From the cell containing the given text, extract its center point as [x, y] coordinate. 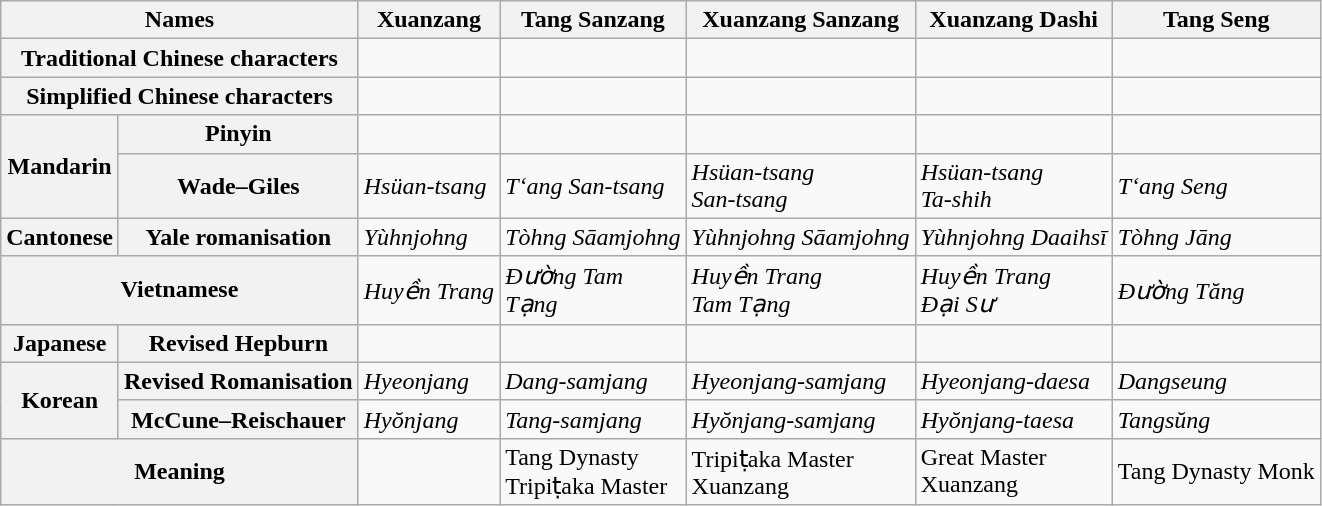
Japanese [60, 343]
Tang Seng [1216, 20]
Yùhnjohng Daaihsī [1014, 237]
Huyền Trang [428, 290]
Tripiṭaka MasterXuanzang [800, 472]
Hyeonjang [428, 381]
Cantonese [60, 237]
Tòhng Jāng [1216, 237]
Hyŏnjang-samjang [800, 419]
Simplified Chinese characters [180, 96]
Xuanzang Sanzang [800, 20]
Hsüan-tsang [428, 186]
Dang-samjang [593, 381]
Tang DynastyTripiṭaka Master [593, 472]
Hsüan-tsangSan-tsang [800, 186]
Revised Romanisation [238, 381]
Xuanzang [428, 20]
Korean [60, 400]
Wade–Giles [238, 186]
McCune–Reischauer [238, 419]
Tang Sanzang [593, 20]
Meaning [180, 472]
Huyền TrangTam Tạng [800, 290]
Vietnamese [180, 290]
Mandarin [60, 166]
Hyeonjang-daesa [1014, 381]
Revised Hepburn [238, 343]
Names [180, 20]
Tang Dynasty Monk [1216, 472]
Tòhng Sāamjohng [593, 237]
T‘ang Seng [1216, 186]
Hyŏnjang-taesa [1014, 419]
Hyeonjang-samjang [800, 381]
Dangseung [1216, 381]
Tangsŭng [1216, 419]
Yùhnjohng [428, 237]
Tang-samjang [593, 419]
Pinyin [238, 134]
Hyŏnjang [428, 419]
Yale romanisation [238, 237]
Hsüan-tsangTa-shih [1014, 186]
Xuanzang Dashi [1014, 20]
T‘ang San-tsang [593, 186]
Huyền TrangĐại Sư [1014, 290]
Đường Tăng [1216, 290]
Yùhnjohng Sāamjohng [800, 237]
Đường TamTạng [593, 290]
Traditional Chinese characters [180, 58]
Great MasterXuanzang [1014, 472]
